Detect which cell encompasses the target text, then output its (X, Y) center coordinate. 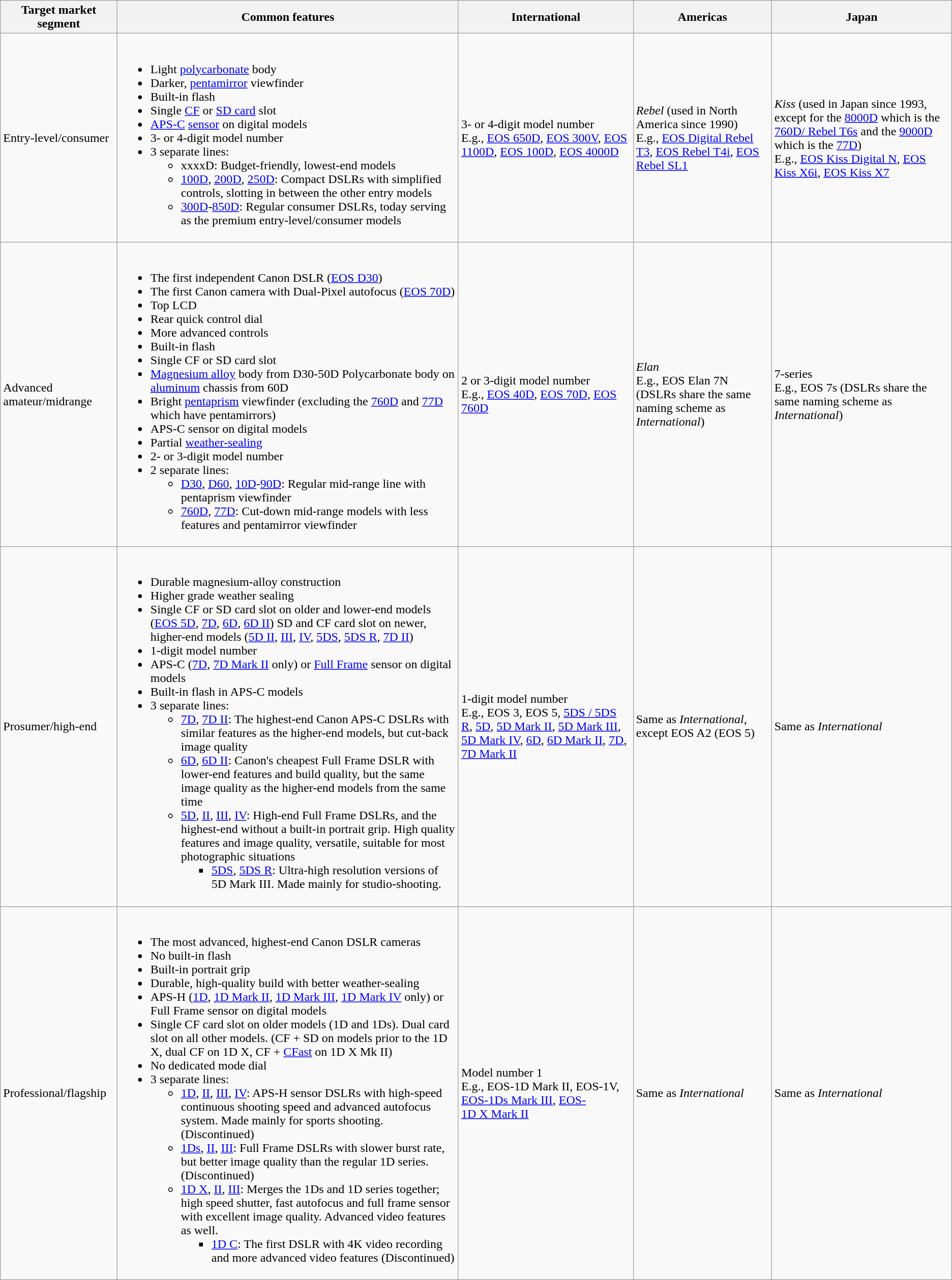
1-digit model numberE.g., EOS 3, EOS 5, 5DS / 5DS R, 5D, 5D Mark II, 5D Mark III, 5D Mark IV, 6D, 6D Mark II, 7D, 7D Mark II (546, 726)
Advanced amateur/midrange (59, 395)
ElanE.g., EOS Elan 7N (DSLRs share the same naming scheme as International) (702, 395)
International (546, 17)
Professional/flagship (59, 1093)
Common features (288, 17)
3- or 4-digit model numberE.g., EOS 650D, EOS 300V, EOS 1100D, EOS 100D, EOS 4000D (546, 138)
7-seriesE.g., EOS 7s (DSLRs share the same naming scheme as International) (861, 395)
Model number 1E.g., EOS-1D Mark II, EOS-1V, EOS-1Ds Mark III, EOS-1D X Mark II (546, 1093)
Target market segment (59, 17)
Prosumer/high-end (59, 726)
Entry-level/consumer (59, 138)
Rebel (used in North America since 1990)E.g., EOS Digital Rebel T3, EOS Rebel T4i, EOS Rebel SL1 (702, 138)
2 or 3-digit model numberE.g., EOS 40D, EOS 70D, EOS 760D (546, 395)
Japan (861, 17)
Americas (702, 17)
Same as International, except EOS A2 (EOS 5) (702, 726)
